Output the (x, y) coordinate of the center of the cell containing the given text.  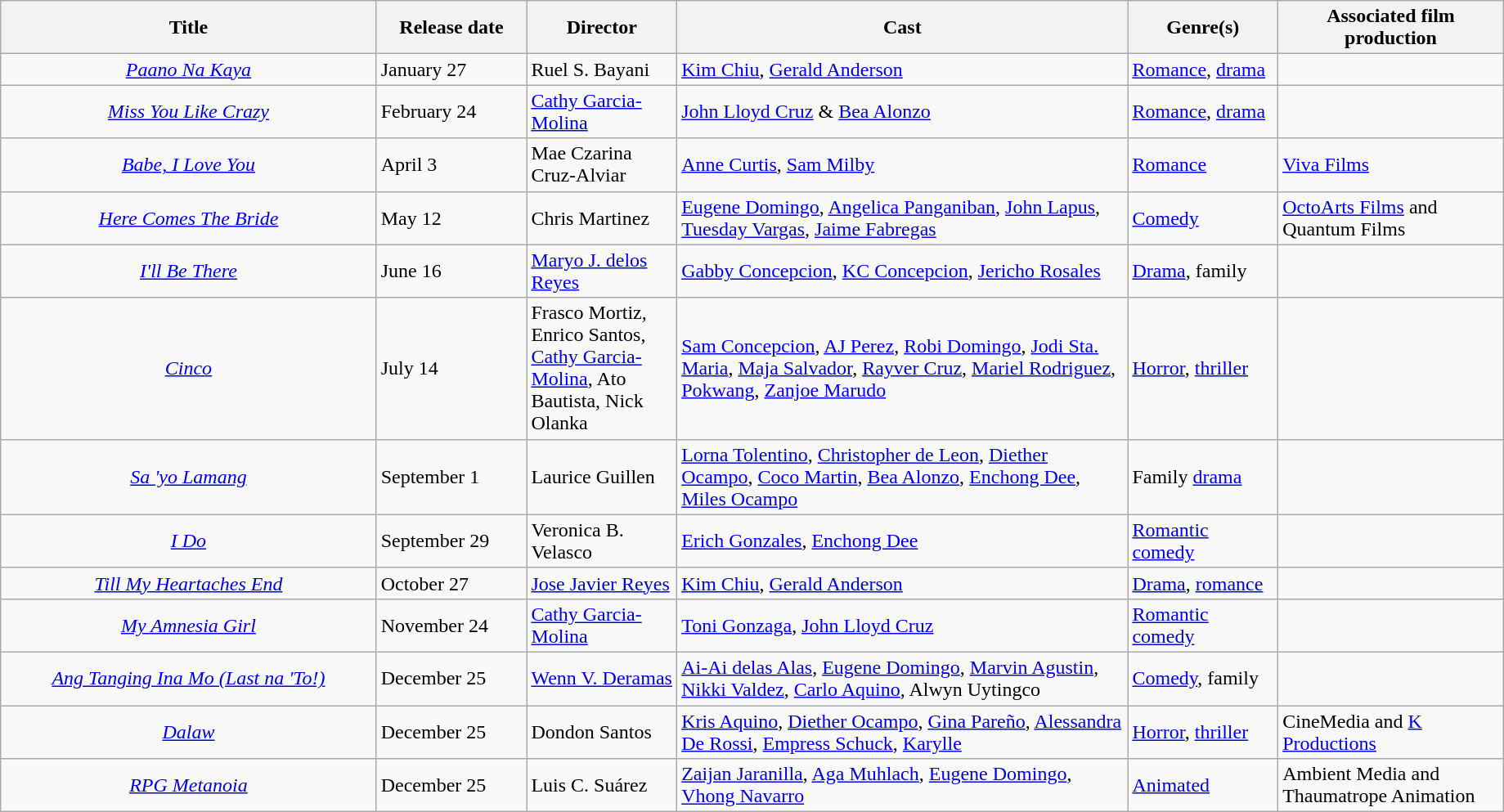
September 1 (451, 477)
Release date (451, 28)
November 24 (451, 625)
Zaijan Jaranilla, Aga Muhlach, Eugene Domingo, Vhong Navarro (903, 785)
Ang Tanging Ina Mo (Last na 'To!) (188, 679)
RPG Metanoia (188, 785)
Miss You Like Crazy (188, 111)
Laurice Guillen (602, 477)
Luis C. Suárez (602, 785)
April 3 (451, 165)
Cinco (188, 368)
Associated film production (1391, 28)
Ruel S. Bayani (602, 70)
Paano Na Kaya (188, 70)
January 27 (451, 70)
Comedy, family (1203, 679)
July 14 (451, 368)
May 12 (451, 218)
Ai-Ai delas Alas, Eugene Domingo, Marvin Agustin, Nikki Valdez, Carlo Aquino, Alwyn Uytingco (903, 679)
September 29 (451, 541)
Eugene Domingo, Angelica Panganiban, John Lapus, Tuesday Vargas, Jaime Fabregas (903, 218)
OctoArts Films and Quantum Films (1391, 218)
Ambient Media and Thaumatrope Animation (1391, 785)
Wenn V. Deramas (602, 679)
February 24 (451, 111)
Sa 'yo Lamang (188, 477)
Family drama (1203, 477)
June 16 (451, 271)
Maryo J. delos Reyes (602, 271)
Frasco Mortiz, Enrico Santos, Cathy Garcia-Molina, Ato Bautista, Nick Olanka (602, 368)
Viva Films (1391, 165)
Director (602, 28)
John Lloyd Cruz & Bea Alonzo (903, 111)
Dalaw (188, 731)
Veronica B. Velasco (602, 541)
My Amnesia Girl (188, 625)
Drama, family (1203, 271)
Dondon Santos (602, 731)
Chris Martinez (602, 218)
Till My Heartaches End (188, 583)
CineMedia and K Productions (1391, 731)
Babe, I Love You (188, 165)
Kris Aquino, Diether Ocampo, Gina Pareño, Alessandra De Rossi, Empress Schuck, Karylle (903, 731)
I'll Be There (188, 271)
Cast (903, 28)
Genre(s) (1203, 28)
October 27 (451, 583)
Anne Curtis, Sam Milby (903, 165)
Drama, romance (1203, 583)
Title (188, 28)
Jose Javier Reyes (602, 583)
Gabby Concepcion, KC Concepcion, Jericho Rosales (903, 271)
Toni Gonzaga, John Lloyd Cruz (903, 625)
Lorna Tolentino, Christopher de Leon, Diether Ocampo, Coco Martin, Bea Alonzo, Enchong Dee, Miles Ocampo (903, 477)
Romance (1203, 165)
Comedy (1203, 218)
I Do (188, 541)
Here Comes The Bride (188, 218)
Animated (1203, 785)
Mae Czarina Cruz-Alviar (602, 165)
Erich Gonzales, Enchong Dee (903, 541)
Sam Concepcion, AJ Perez, Robi Domingo, Jodi Sta. Maria, Maja Salvador, Rayver Cruz, Mariel Rodriguez, Pokwang, Zanjoe Marudo (903, 368)
